Capture the cell that displays the provided text and extract its (x, y) central coordinate. 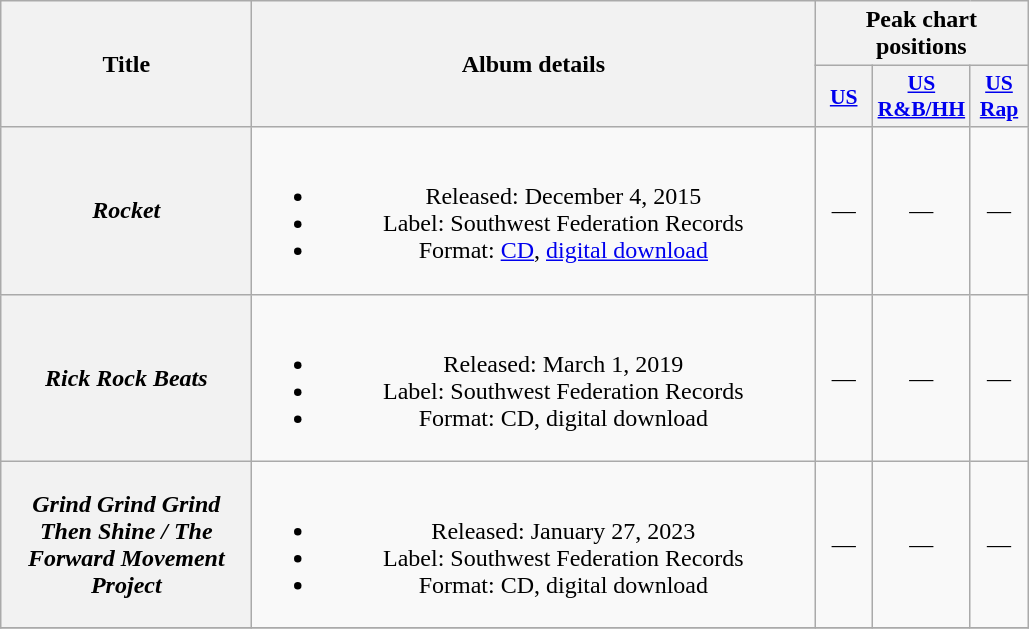
Title (126, 64)
Album details (534, 64)
Grind Grind Grind Then Shine / The Forward Movement Project (126, 544)
Peak chart positions (922, 34)
Released: January 27, 2023Label: Southwest Federation RecordsFormat: CD, digital download (534, 544)
US R&B/HH (922, 96)
US (844, 96)
Rick Rock Beats (126, 378)
Rocket (126, 210)
Released: March 1, 2019Label: Southwest Federation RecordsFormat: CD, digital download (534, 378)
US Rap (999, 96)
Released: December 4, 2015Label: Southwest Federation RecordsFormat: CD, digital download (534, 210)
